Determine the (x, y) coordinate at the center of the cell enclosing the given text.  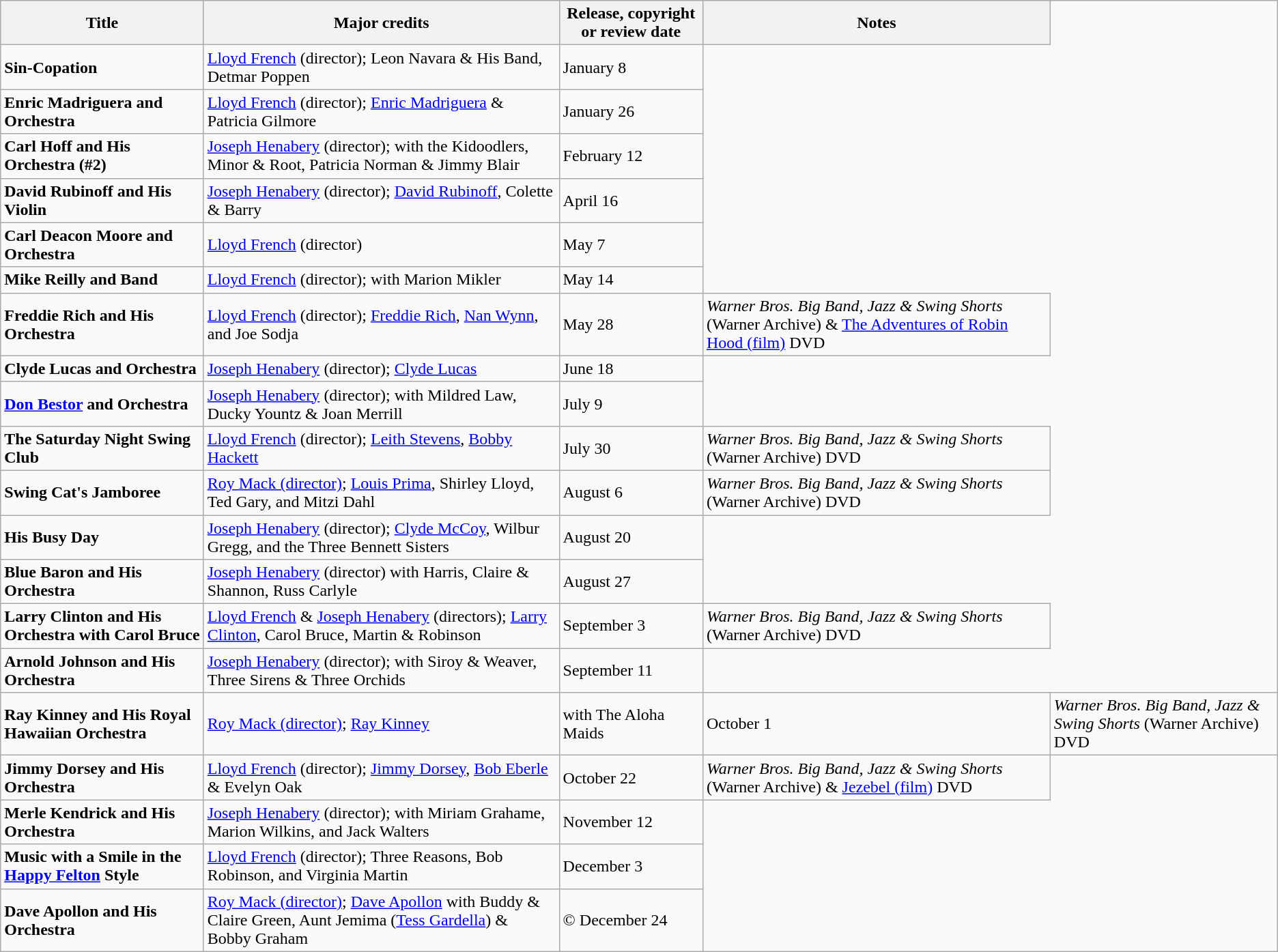
Title (102, 23)
August 6 (631, 493)
Carl Hoff and His Orchestra (#2) (102, 156)
Roy Mack (director); Dave Apollon with Buddy & Claire Green, Aunt Jemima (Tess Gardella) & Bobby Graham (381, 920)
December 3 (631, 867)
February 12 (631, 156)
October 22 (631, 778)
May 7 (631, 244)
Blue Baron and His Orchestra (102, 581)
Arnold Johnson and His Orchestra (102, 670)
Lloyd French (director); with Marion Mikler (381, 280)
Larry Clinton and His Orchestra with Carol Bruce (102, 626)
Joseph Henabery (director); with Siroy & Weaver, Three Sirens & Three Orchids (381, 670)
Warner Bros. Big Band, Jazz & Swing Shorts (Warner Archive) & Jezebel (film) DVD (877, 778)
Lloyd French (director); Three Reasons, Bob Robinson, and Virginia Martin (381, 867)
Lloyd French (director); Leith Stevens, Bobby Hackett (381, 448)
Lloyd French (director); Freddie Rich, Nan Wynn, and Joe Sodja (381, 324)
Major credits (381, 23)
Mike Reilly and Band (102, 280)
May 28 (631, 324)
The Saturday Night Swing Club (102, 448)
Warner Bros. Big Band, Jazz & Swing Shorts (Warner Archive) & The Adventures of Robin Hood (film) DVD (877, 324)
Lloyd French & Joseph Henabery (directors); Larry Clinton, Carol Bruce, Martin & Robinson (381, 626)
Ray Kinney and His Royal Hawaiian Orchestra (102, 724)
Carl Deacon Moore and Orchestra (102, 244)
Clyde Lucas and Orchestra (102, 369)
July 9 (631, 404)
Joseph Henabery (director); with Miriam Grahame, Marion Wilkins, and Jack Walters (381, 822)
Sin-Copation (102, 67)
Joseph Henabery (director); David Rubinoff, Colette & Barry (381, 201)
Roy Mack (director); Ray Kinney (381, 724)
November 12 (631, 822)
May 14 (631, 280)
January 26 (631, 112)
Lloyd French (director) (381, 244)
August 27 (631, 581)
Dave Apollon and His Orchestra (102, 920)
September 11 (631, 670)
Lloyd French (director); Enric Madriguera & Patricia Gilmore (381, 112)
Lloyd French (director); Jimmy Dorsey, Bob Eberle & Evelyn Oak (381, 778)
David Rubinoff and His Violin (102, 201)
His Busy Day (102, 536)
Enric Madriguera and Orchestra (102, 112)
June 18 (631, 369)
Jimmy Dorsey and His Orchestra (102, 778)
August 20 (631, 536)
Joseph Henabery (director); Clyde McCoy, Wilbur Gregg, and the Three Bennett Sisters (381, 536)
Joseph Henabery (director); with the Kidoodlers, Minor & Root, Patricia Norman & Jimmy Blair (381, 156)
September 3 (631, 626)
July 30 (631, 448)
Joseph Henabery (director); with Mildred Law, Ducky Yountz & Joan Merrill (381, 404)
April 16 (631, 201)
Roy Mack (director); Louis Prima, Shirley Lloyd, Ted Gary, and Mitzi Dahl (381, 493)
Don Bestor and Orchestra (102, 404)
Lloyd French (director); Leon Navara & His Band, Detmar Poppen (381, 67)
Joseph Henabery (director) with Harris, Claire & Shannon, Russ Carlyle (381, 581)
Joseph Henabery (director); Clyde Lucas (381, 369)
October 1 (877, 724)
© December 24 (631, 920)
Merle Kendrick and His Orchestra (102, 822)
January 8 (631, 67)
with The Aloha Maids (631, 724)
Music with a Smile in the Happy Felton Style (102, 867)
Release, copyright or review date (631, 23)
Notes (877, 23)
Swing Cat's Jamboree (102, 493)
Freddie Rich and His Orchestra (102, 324)
